Return the (x, y) coordinate for the center point of the cell that contains the specified text.  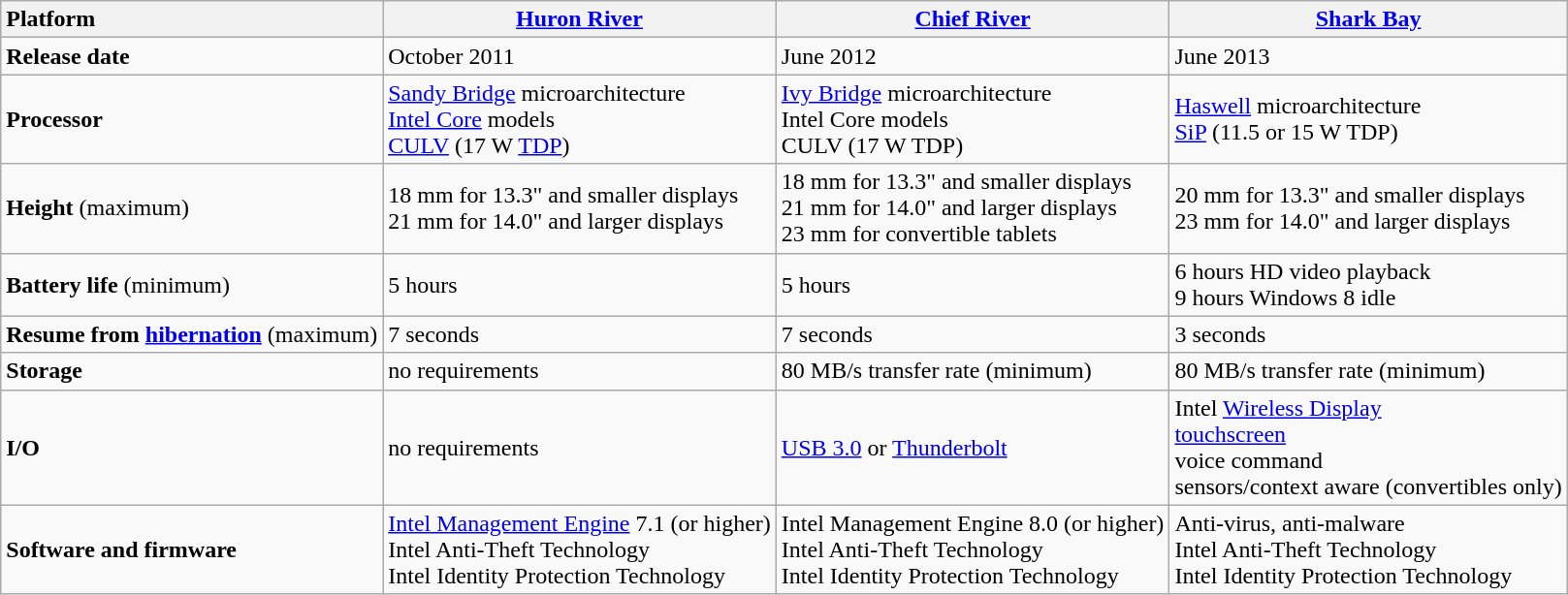
June 2013 (1368, 56)
Release date (192, 56)
Chief River (973, 19)
Anti-virus, anti-malwareIntel Anti-Theft TechnologyIntel Identity Protection Technology (1368, 549)
Battery life (minimum) (192, 285)
Intel Wireless Displaytouchscreenvoice commandsensors/context aware (convertibles only) (1368, 448)
Software and firmware (192, 549)
USB 3.0 or Thunderbolt (973, 448)
June 2012 (973, 56)
October 2011 (580, 56)
6 hours HD video playback9 hours Windows 8 idle (1368, 285)
Sandy Bridge microarchitectureIntel Core modelsCULV (17 W TDP) (580, 119)
Intel Management Engine 8.0 (or higher)Intel Anti-Theft TechnologyIntel Identity Protection Technology (973, 549)
Height (maximum) (192, 208)
3 seconds (1368, 334)
Huron River (580, 19)
I/O (192, 448)
Processor (192, 119)
Storage (192, 371)
Intel Management Engine 7.1 (or higher)Intel Anti-Theft TechnologyIntel Identity Protection Technology (580, 549)
Platform (192, 19)
18 mm for 13.3" and smaller displays21 mm for 14.0" and larger displays (580, 208)
Shark Bay (1368, 19)
20 mm for 13.3" and smaller displays23 mm for 14.0" and larger displays (1368, 208)
Haswell microarchitectureSiP (11.5 or 15 W TDP) (1368, 119)
Ivy Bridge microarchitectureIntel Core modelsCULV (17 W TDP) (973, 119)
Resume from hibernation (maximum) (192, 334)
18 mm for 13.3" and smaller displays21 mm for 14.0" and larger displays23 mm for convertible tablets (973, 208)
